Provide the [X, Y] coordinate of the cell's center where the given text is located.  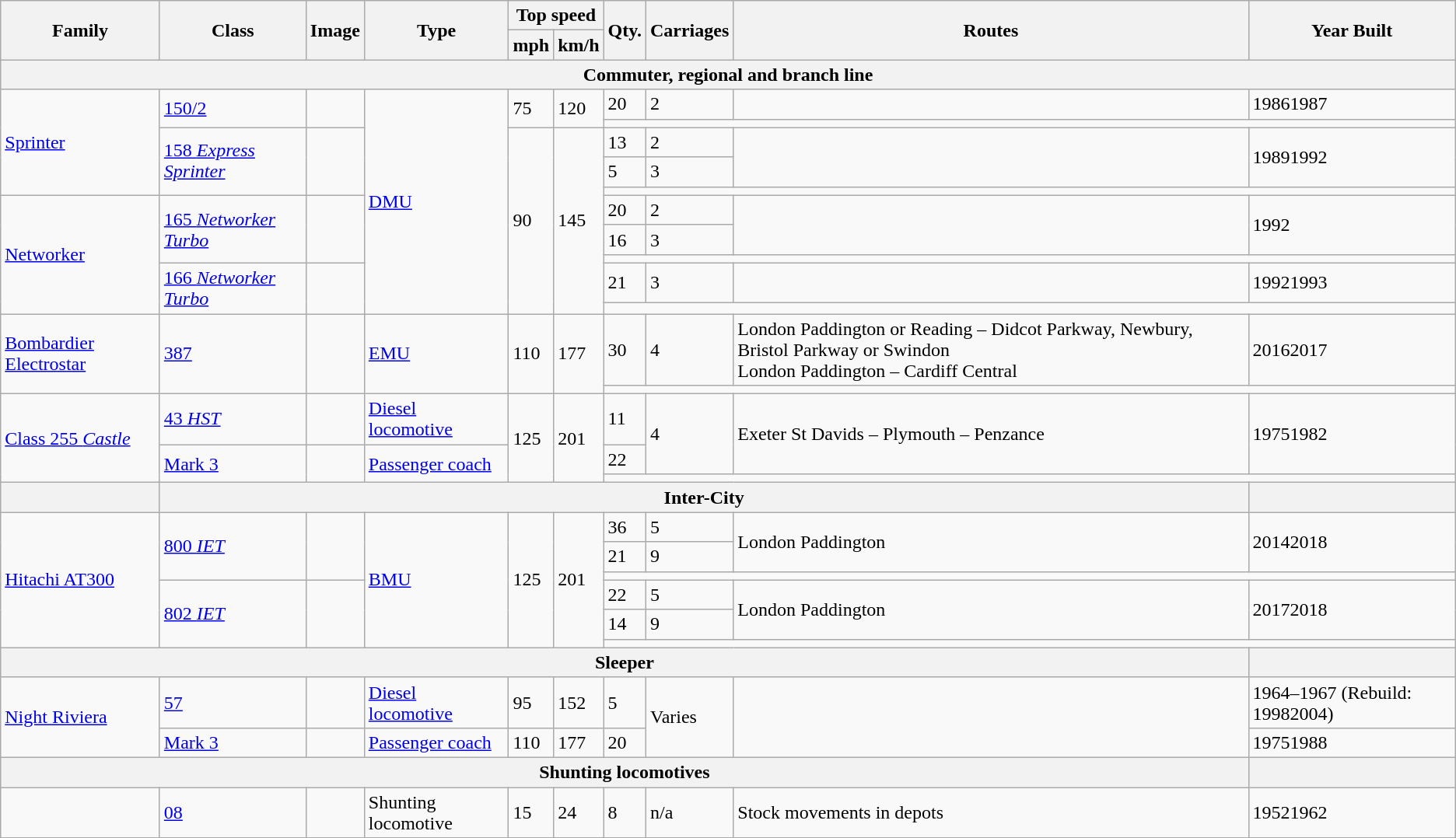
14 [625, 624]
Sleeper [625, 662]
16 [625, 239]
8 [625, 812]
Class 255 Castle [81, 438]
Networker [81, 254]
19861987 [1352, 104]
Shunting locomotive [436, 812]
08 [233, 812]
19521962 [1352, 812]
Night Riviera [81, 717]
BMU [436, 580]
19751988 [1352, 742]
Image [334, 30]
Commuter, regional and branch line [728, 75]
1964–1967 (Rebuild: 19982004) [1352, 703]
Bombardier Electrostar [81, 354]
30 [625, 350]
Shunting locomotives [625, 772]
800 IET [233, 546]
n/a [689, 812]
15 [531, 812]
Sprinter [81, 142]
145 [579, 221]
150/2 [233, 109]
11 [625, 420]
75 [531, 109]
802 IET [233, 614]
36 [625, 527]
Type [436, 30]
19891992 [1352, 157]
19921993 [1352, 282]
20162017 [1352, 350]
165 Networker Turbo [233, 229]
387 [233, 354]
166 Networker Turbo [233, 288]
Qty. [625, 30]
Class [233, 30]
Varies [689, 717]
Routes [991, 30]
Hitachi AT300 [81, 580]
19751982 [1352, 434]
Exeter St Davids – Plymouth – Penzance [991, 434]
13 [625, 142]
Inter-City [704, 498]
mph [531, 45]
DMU [436, 202]
57 [233, 703]
152 [579, 703]
20142018 [1352, 542]
20172018 [1352, 609]
43 HST [233, 420]
90 [531, 221]
120 [579, 109]
95 [531, 703]
Stock movements in depots [991, 812]
Year Built [1352, 30]
Carriages [689, 30]
London Paddington or Reading – Didcot Parkway, Newbury, Bristol Parkway or SwindonLondon Paddington – Cardiff Central [991, 350]
Family [81, 30]
1992 [1352, 225]
km/h [579, 45]
158 Express Sprinter [233, 162]
EMU [436, 354]
24 [579, 812]
Top speed [556, 16]
